Search for the cell housing the specified text and yield its [x, y] center coordinate. 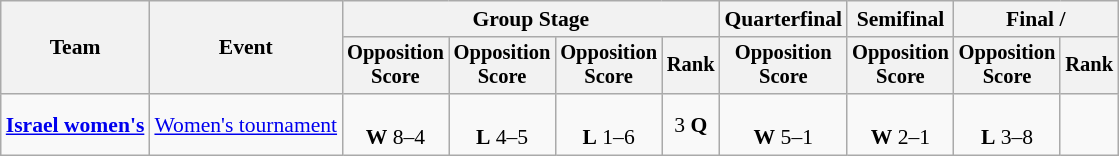
W 8–4 [396, 124]
Event [246, 48]
W 2–1 [900, 124]
L 3–8 [1008, 124]
3 Q [691, 124]
Group Stage [530, 19]
Team [76, 48]
L 4–5 [502, 124]
Israel women's [76, 124]
L 1–6 [608, 124]
W 5–1 [783, 124]
Final / [1036, 19]
Women's tournament [246, 124]
Quarterfinal [783, 19]
Semifinal [900, 19]
